Locate the cell with the specified text and output its [X, Y] center coordinate. 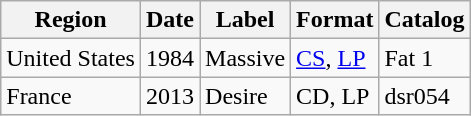
CS, LP [335, 58]
Format [335, 20]
France [71, 96]
Fat 1 [424, 58]
United States [71, 58]
Catalog [424, 20]
Desire [246, 96]
2013 [170, 96]
CD, LP [335, 96]
1984 [170, 58]
Date [170, 20]
Massive [246, 58]
Label [246, 20]
Region [71, 20]
dsr054 [424, 96]
